Output the (X, Y) coordinate of the center of the cell containing the given text.  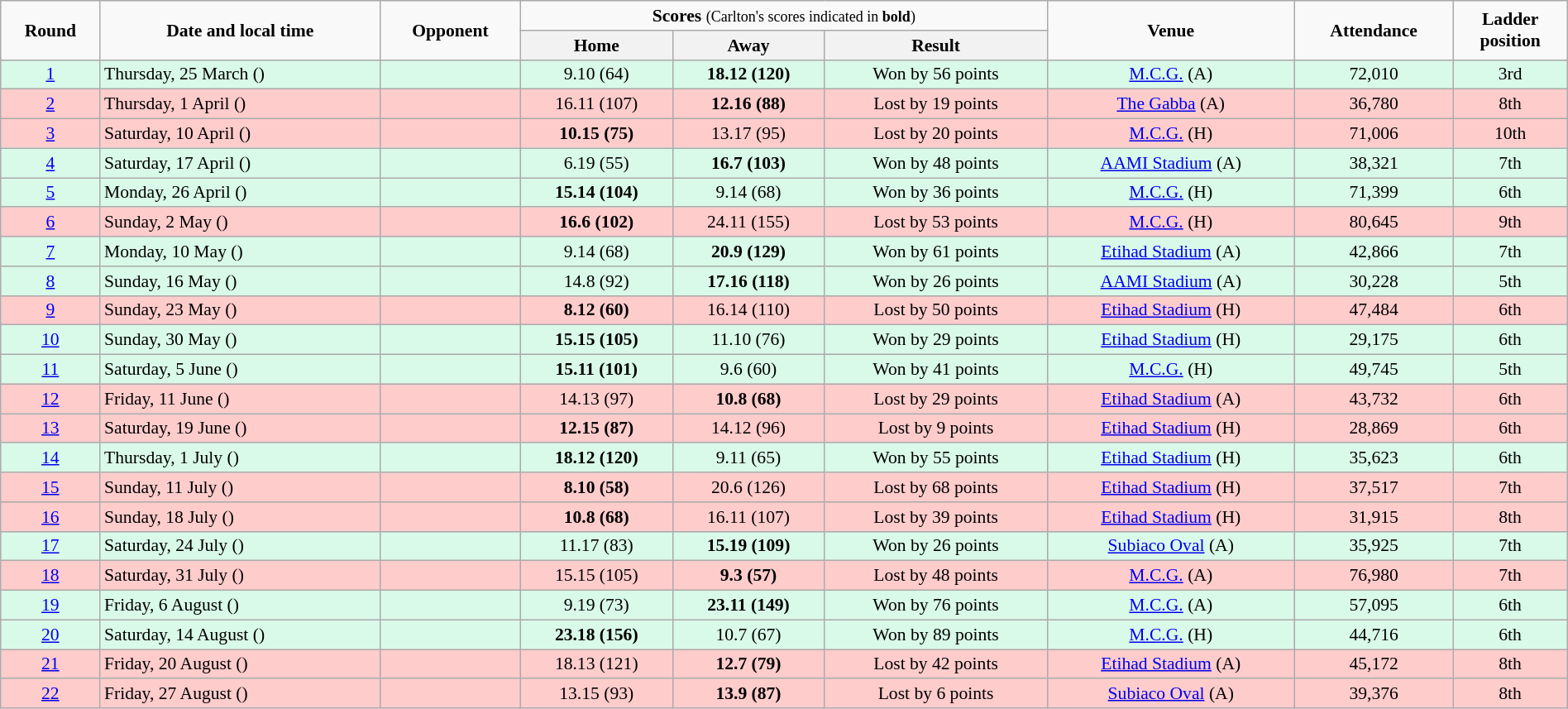
Opponent (450, 30)
72,010 (1374, 74)
9 (50, 310)
Home (596, 46)
28,869 (1374, 429)
10th (1510, 134)
Won by 56 points (936, 74)
Sunday, 23 May () (240, 310)
Thursday, 1 July () (240, 458)
Venue (1171, 30)
37,517 (1374, 487)
9.10 (64) (596, 74)
1 (50, 74)
14.8 (92) (596, 281)
11 (50, 370)
15.19 (109) (748, 546)
20.9 (129) (748, 252)
Won by 55 points (936, 458)
6.19 (55) (596, 163)
17 (50, 546)
11.10 (76) (748, 340)
31,915 (1374, 517)
15 (50, 487)
Friday, 27 August () (240, 694)
71,006 (1374, 134)
Saturday, 31 July () (240, 576)
10.7 (67) (748, 635)
12 (50, 399)
Lost by 42 points (936, 664)
Ladderposition (1510, 30)
23.11 (149) (748, 606)
Sunday, 2 May () (240, 223)
35,623 (1374, 458)
Friday, 11 June () (240, 399)
16.14 (110) (748, 310)
45,172 (1374, 664)
2 (50, 104)
19 (50, 606)
43,732 (1374, 399)
Lost by 29 points (936, 399)
Won by 36 points (936, 193)
11.17 (83) (596, 546)
The Gabba (A) (1171, 104)
44,716 (1374, 635)
8.10 (58) (596, 487)
Lost by 50 points (936, 310)
Lost by 9 points (936, 429)
Saturday, 24 July () (240, 546)
5 (50, 193)
14.12 (96) (748, 429)
30,228 (1374, 281)
20.6 (126) (748, 487)
80,645 (1374, 223)
Won by 41 points (936, 370)
14.13 (97) (596, 399)
9.3 (57) (748, 576)
18.13 (121) (596, 664)
Lost by 39 points (936, 517)
6 (50, 223)
15.11 (101) (596, 370)
Friday, 20 August () (240, 664)
Sunday, 18 July () (240, 517)
Thursday, 1 April () (240, 104)
10.15 (75) (596, 134)
16 (50, 517)
Lost by 68 points (936, 487)
Lost by 20 points (936, 134)
3rd (1510, 74)
Sunday, 11 July () (240, 487)
16.6 (102) (596, 223)
Monday, 26 April () (240, 193)
38,321 (1374, 163)
4 (50, 163)
16.7 (103) (748, 163)
Lost by 6 points (936, 694)
Sunday, 16 May () (240, 281)
39,376 (1374, 694)
35,925 (1374, 546)
Monday, 10 May () (240, 252)
18 (50, 576)
21 (50, 664)
10 (50, 340)
Lost by 48 points (936, 576)
Saturday, 14 August () (240, 635)
Sunday, 30 May () (240, 340)
Won by 76 points (936, 606)
24.11 (155) (748, 223)
12.7 (79) (748, 664)
71,399 (1374, 193)
Saturday, 19 June () (240, 429)
12.15 (87) (596, 429)
9.11 (65) (748, 458)
Won by 48 points (936, 163)
22 (50, 694)
13.9 (87) (748, 694)
Attendance (1374, 30)
76,980 (1374, 576)
13.17 (95) (748, 134)
Away (748, 46)
9.19 (73) (596, 606)
Won by 29 points (936, 340)
57,095 (1374, 606)
Won by 89 points (936, 635)
9.6 (60) (748, 370)
Won by 61 points (936, 252)
17.16 (118) (748, 281)
20 (50, 635)
Thursday, 25 March () (240, 74)
49,745 (1374, 370)
Round (50, 30)
13.15 (93) (596, 694)
36,780 (1374, 104)
9th (1510, 223)
3 (50, 134)
Lost by 19 points (936, 104)
7 (50, 252)
Saturday, 10 April () (240, 134)
8 (50, 281)
15.14 (104) (596, 193)
Result (936, 46)
Lost by 53 points (936, 223)
47,484 (1374, 310)
Saturday, 5 June () (240, 370)
Friday, 6 August () (240, 606)
Saturday, 17 April () (240, 163)
23.18 (156) (596, 635)
29,175 (1374, 340)
14 (50, 458)
13 (50, 429)
12.16 (88) (748, 104)
Scores (Carlton's scores indicated in bold) (784, 16)
42,866 (1374, 252)
8.12 (60) (596, 310)
Date and local time (240, 30)
